Search for the cell housing the specified text and yield its (x, y) center coordinate. 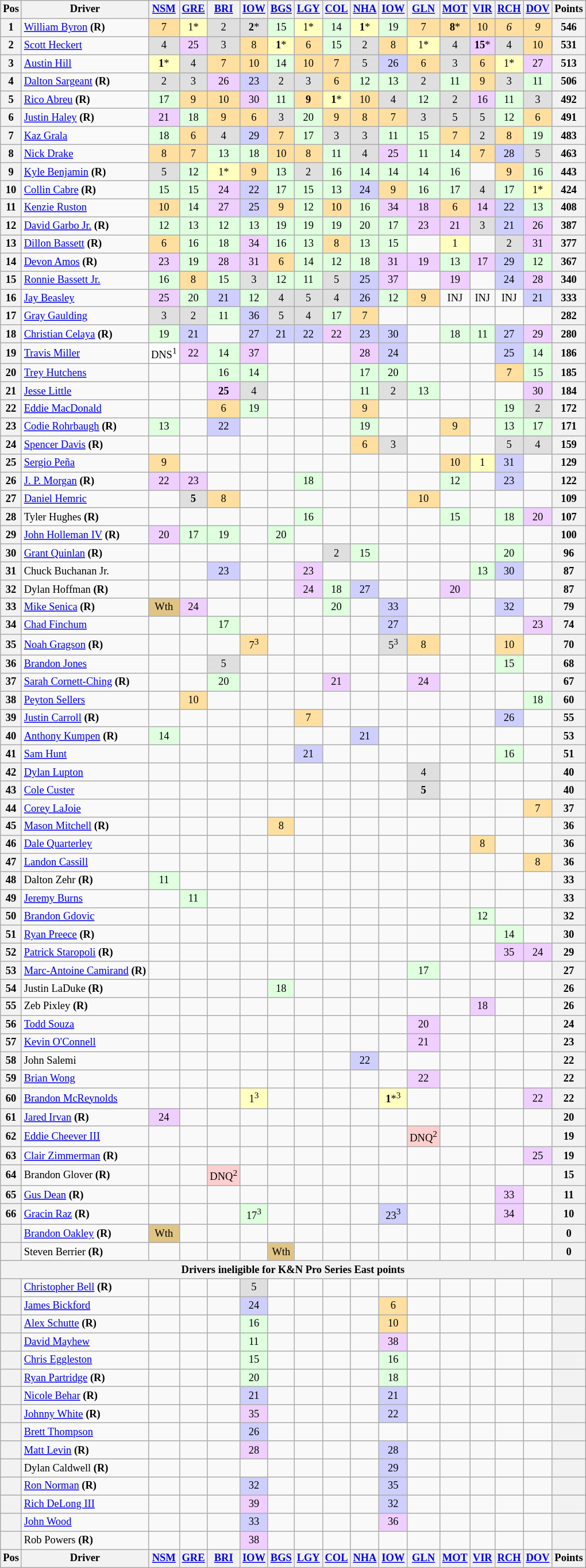
Eddie Cheever III (85, 1137)
67 (569, 682)
44 (11, 808)
443 (569, 171)
Sam Hunt (85, 754)
45 (11, 827)
Trey Hutchens (85, 373)
Justin Haley (R) (85, 117)
280 (569, 335)
Dillon Bassett (R) (85, 244)
387 (569, 225)
184 (569, 391)
Alex Schutte (R) (85, 1324)
66 (11, 1214)
Clair Zimmerman (R) (85, 1156)
Dalton Sargeant (R) (85, 82)
129 (569, 463)
Johnny White (R) (85, 1414)
Kyle Benjamin (R) (85, 171)
8* (455, 28)
100 (569, 535)
233 (393, 1214)
Patrick Staropoli (R) (85, 952)
Nick Drake (85, 154)
48 (11, 881)
186 (569, 354)
282 (569, 316)
Rob Powers (R) (85, 1540)
64 (11, 1176)
367 (569, 262)
43 (11, 790)
Dale Quarterley (85, 844)
Tyler Hughes (R) (85, 517)
Landon Cassill (85, 862)
109 (569, 499)
Brandon Glover (R) (85, 1176)
William Byron (R) (85, 28)
James Bickford (85, 1305)
79 (569, 607)
Drivers ineligible for K&N Pro Series East points (293, 1270)
Gracin Raz (R) (85, 1214)
172 (569, 409)
Gus Dean (R) (85, 1195)
David Mayhew (85, 1342)
Ronnie Bassett Jr. (85, 279)
Kenzie Ruston (85, 208)
56 (11, 1025)
73 (254, 645)
492 (569, 100)
513 (569, 63)
Ron Norman (R) (85, 1486)
Brandon Jones (85, 664)
Jeremy Burns (85, 898)
Sergio Peña (85, 463)
377 (569, 244)
50 (11, 917)
Kevin O'Connell (85, 1043)
Austin Hill (85, 63)
Eddie MacDonald (85, 409)
Rico Abreu (R) (85, 100)
Mason Mitchell (R) (85, 827)
J. P. Morgan (R) (85, 481)
Chad Finchum (85, 626)
Devon Amos (R) (85, 262)
Matt Levin (R) (85, 1450)
59 (11, 1079)
159 (569, 445)
483 (569, 136)
491 (569, 117)
Spencer Davis (R) (85, 445)
Brian Wong (85, 1079)
Christopher Bell (R) (85, 1288)
Codie Rohrbaugh (R) (85, 427)
Brandon Oakley (R) (85, 1234)
54 (11, 989)
Marc-Antoine Camirand (R) (85, 971)
Steven Berrier (R) (85, 1251)
Noah Gragson (R) (85, 645)
96 (569, 553)
Ryan Preece (R) (85, 935)
340 (569, 279)
185 (569, 373)
58 (11, 1060)
David Garbo Jr. (R) (85, 225)
Scott Heckert (85, 46)
1*3 (393, 1098)
John Wood (85, 1523)
424 (569, 190)
41 (11, 754)
Sarah Cornett-Ching (R) (85, 682)
Dylan Lupton (85, 772)
Dylan Hoffman (R) (85, 589)
171 (569, 427)
Justin LaDuke (R) (85, 989)
Cole Custer (85, 790)
408 (569, 208)
Collin Cabre (R) (85, 190)
Dalton Zehr (R) (85, 881)
63 (11, 1156)
70 (569, 645)
65 (11, 1195)
49 (11, 898)
52 (11, 952)
62 (11, 1137)
47 (11, 862)
Mike Senica (R) (85, 607)
506 (569, 82)
15* (483, 46)
Christian Celaya (R) (85, 335)
Brett Thompson (85, 1432)
John Salemi (85, 1060)
Kaz Grala (85, 136)
Gray Gaulding (85, 316)
Jay Beasley (85, 298)
Grant Quinlan (R) (85, 553)
Brandon McReynolds (85, 1098)
Nicole Behar (R) (85, 1396)
Jared Irvan (R) (85, 1118)
Zeb Pixley (R) (85, 1006)
333 (569, 298)
Peyton Sellers (85, 700)
463 (569, 154)
173 (254, 1214)
Rich DeLong III (85, 1504)
Chris Eggleston (85, 1360)
68 (569, 664)
122 (569, 481)
107 (569, 517)
42 (11, 772)
Travis Miller (85, 354)
Anthony Kumpen (R) (85, 736)
Daniel Hemric (85, 499)
531 (569, 46)
Todd Souza (85, 1025)
57 (11, 1043)
546 (569, 28)
Brandon Gdovic (85, 917)
Ryan Partridge (R) (85, 1378)
Dylan Caldwell (R) (85, 1469)
46 (11, 844)
74 (569, 626)
61 (11, 1118)
Justin Carroll (R) (85, 718)
Corey LaJoie (85, 808)
2* (254, 28)
John Holleman IV (R) (85, 535)
DNS1 (164, 354)
Chuck Buchanan Jr. (85, 572)
Jesse Little (85, 391)
